Extract the (x, y) coordinate from the center of the cell holding the provided text.  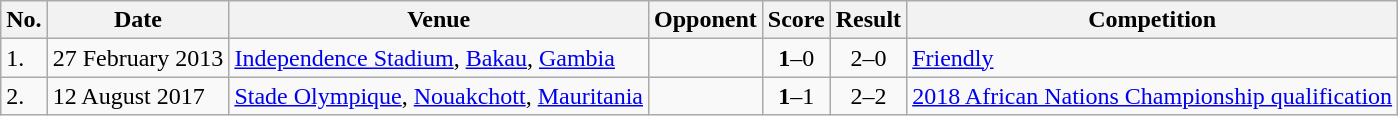
12 August 2017 (138, 96)
Result (868, 20)
2–2 (868, 96)
Stade Olympique, Nouakchott, Mauritania (439, 96)
27 February 2013 (138, 58)
2–0 (868, 58)
Friendly (1152, 58)
Opponent (706, 20)
Date (138, 20)
Independence Stadium, Bakau, Gambia (439, 58)
No. (24, 20)
Venue (439, 20)
Competition (1152, 20)
1–1 (796, 96)
1. (24, 58)
1–0 (796, 58)
Score (796, 20)
2. (24, 96)
2018 African Nations Championship qualification (1152, 96)
